Pinpoint the cell where the given text exists, returning its (X, Y) midpoint coordinate. 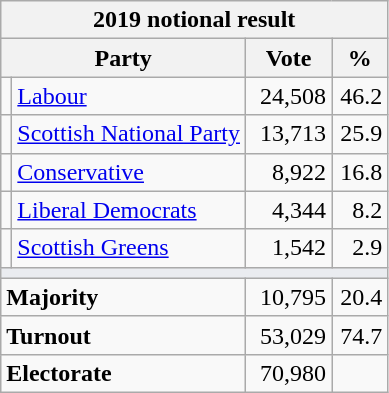
Conservative (129, 172)
8,922 (289, 172)
Scottish National Party (129, 134)
Vote (289, 58)
53,029 (289, 335)
2.9 (360, 248)
10,795 (289, 297)
Labour (129, 96)
1,542 (289, 248)
74.7 (360, 335)
Party (124, 58)
16.8 (360, 172)
4,344 (289, 210)
2019 notional result (194, 20)
Turnout (124, 335)
Scottish Greens (129, 248)
Majority (124, 297)
25.9 (360, 134)
46.2 (360, 96)
13,713 (289, 134)
8.2 (360, 210)
24,508 (289, 96)
Liberal Democrats (129, 210)
70,980 (289, 373)
% (360, 58)
Electorate (124, 373)
20.4 (360, 297)
